Output the (x, y) coordinate of the center of the cell containing the given text.  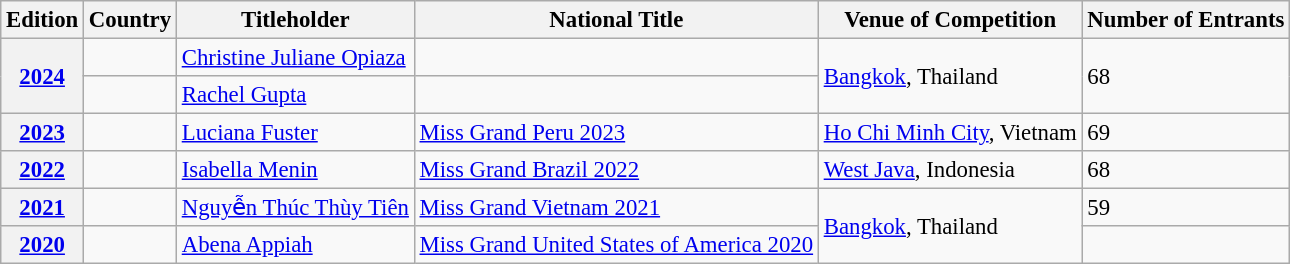
Abena Appiah (295, 245)
Miss Grand Brazil 2022 (616, 170)
Christine Juliane Opiaza (295, 58)
Miss Grand Vietnam 2021 (616, 208)
Edition (42, 20)
National Title (616, 20)
Miss Grand Peru 2023 (616, 133)
2022 (42, 170)
Titleholder (295, 20)
Ho Chi Minh City, Vietnam (950, 133)
69 (1186, 133)
Isabella Menin (295, 170)
West Java, Indonesia (950, 170)
Country (130, 20)
Nguyễn Thúc Thùy Tiên (295, 208)
Miss Grand United States of America 2020 (616, 245)
2023 (42, 133)
2020 (42, 245)
59 (1186, 208)
2021 (42, 208)
2024 (42, 76)
Rachel Gupta (295, 95)
Luciana Fuster (295, 133)
Number of Entrants (1186, 20)
Venue of Competition (950, 20)
